Identify which cell holds the provided text, then report its (x, y) central coordinate. 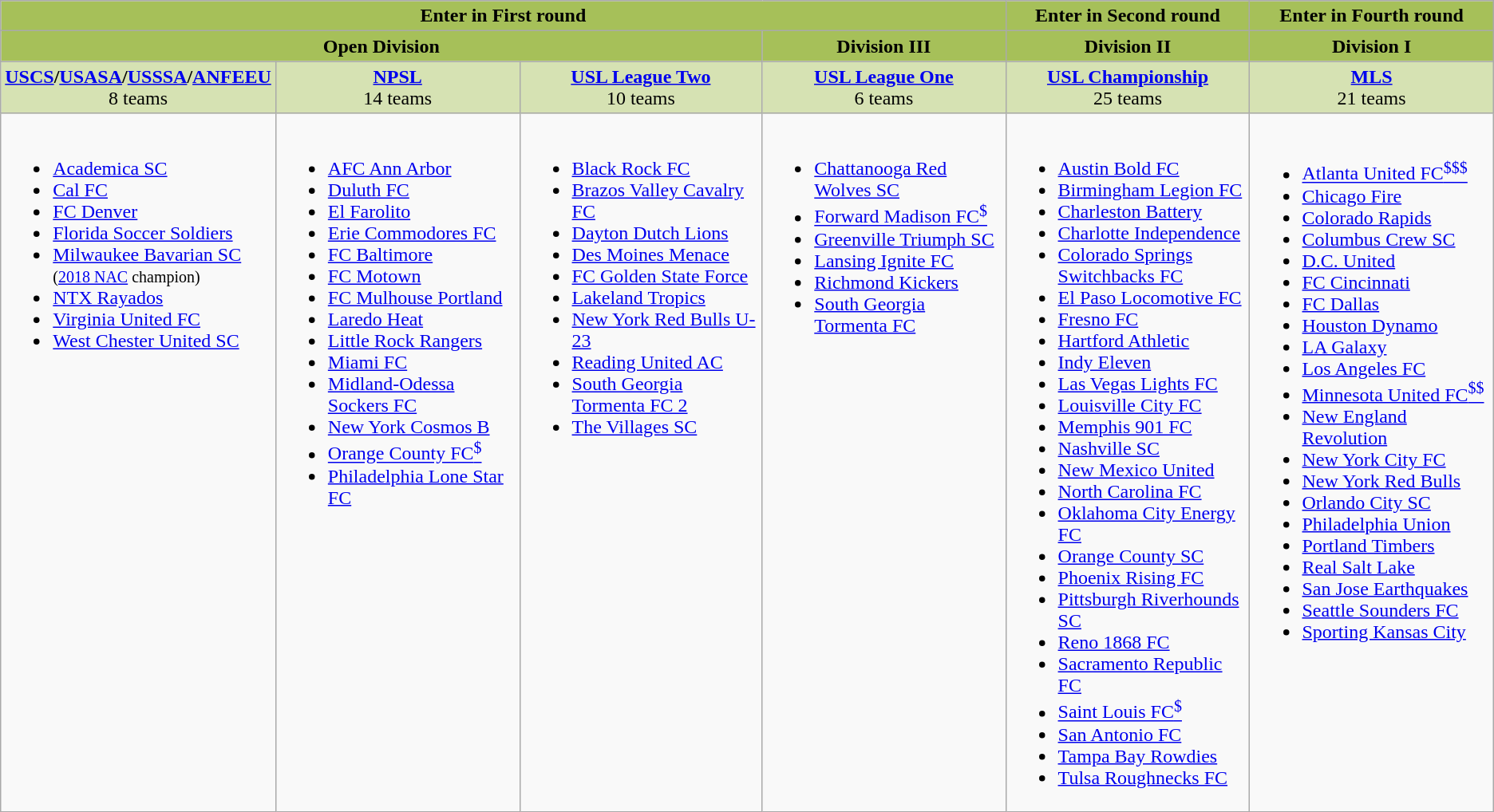
Division III (884, 46)
Enter in First round (503, 16)
Enter in Fourth round (1371, 16)
Division I (1371, 46)
NPSL14 teams (397, 88)
Division II (1128, 46)
USCS/USASA/USSSA/ANFEEU8 teams (139, 88)
USL League One6 teams (884, 88)
USL Championship25 teams (1128, 88)
Chattanooga Red Wolves SCForward Madison FC$Greenville Triumph SCLansing Ignite FCRichmond KickersSouth Georgia Tormenta FC (884, 463)
Academica SCCal FCFC DenverFlorida Soccer SoldiersMilwaukee Bavarian SC (2018 NAC champion)NTX RayadosVirginia United FCWest Chester United SC (139, 463)
Open Division (381, 46)
MLS21 teams (1371, 88)
USL League Two10 teams (641, 88)
Enter in Second round (1128, 16)
